Search for the cell housing the specified text and yield its (x, y) center coordinate. 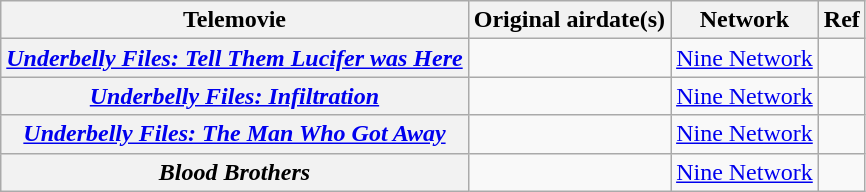
Blood Brothers (234, 172)
Ref (842, 20)
Telemovie (234, 20)
Original airdate(s) (569, 20)
Network (745, 20)
Underbelly Files: Infiltration (234, 96)
Underbelly Files: The Man Who Got Away (234, 134)
Underbelly Files: Tell Them Lucifer was Here (234, 58)
